For the text-containing cell, return its midpoint in (X, Y) coordinate format. 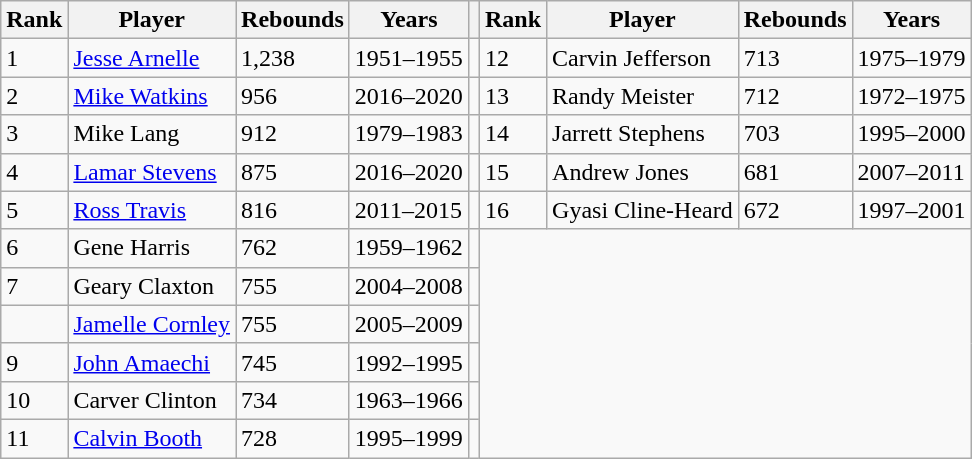
912 (293, 134)
762 (293, 248)
Jarrett Stephens (643, 134)
734 (293, 400)
Ross Travis (152, 210)
Mike Lang (152, 134)
Andrew Jones (643, 172)
4 (34, 172)
728 (293, 438)
7 (34, 286)
Carvin Jefferson (643, 58)
Carver Clinton (152, 400)
3 (34, 134)
Geary Claxton (152, 286)
1995–2000 (912, 134)
1951–1955 (408, 58)
2011–2015 (408, 210)
Jamelle Cornley (152, 324)
672 (795, 210)
Randy Meister (643, 96)
Lamar Stevens (152, 172)
956 (293, 96)
Calvin Booth (152, 438)
712 (795, 96)
John Amaechi (152, 362)
Jesse Arnelle (152, 58)
2007–2011 (912, 172)
11 (34, 438)
816 (293, 210)
6 (34, 248)
16 (512, 210)
2 (34, 96)
1963–1966 (408, 400)
1992–1995 (408, 362)
Mike Watkins (152, 96)
703 (795, 134)
Gene Harris (152, 248)
12 (512, 58)
875 (293, 172)
2004–2008 (408, 286)
1972–1975 (912, 96)
1979–1983 (408, 134)
15 (512, 172)
5 (34, 210)
14 (512, 134)
10 (34, 400)
745 (293, 362)
681 (795, 172)
2005–2009 (408, 324)
1,238 (293, 58)
13 (512, 96)
Gyasi Cline-Heard (643, 210)
1959–1962 (408, 248)
1975–1979 (912, 58)
1 (34, 58)
1997–2001 (912, 210)
1995–1999 (408, 438)
9 (34, 362)
713 (795, 58)
